Extract the (x, y) coordinate from the center of the cell holding the provided text.  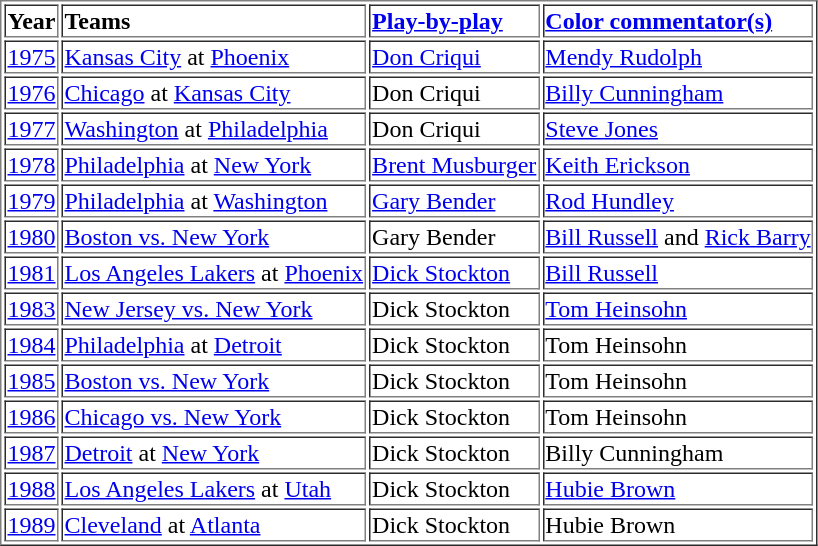
Rod Hundley (678, 200)
1986 (31, 416)
Color commentator(s) (678, 20)
Detroit at New York (214, 452)
Chicago vs. New York (214, 416)
Los Angeles Lakers at Phoenix (214, 272)
1981 (31, 272)
1989 (31, 524)
Play-by-play (454, 20)
New Jersey vs. New York (214, 308)
Chicago at Kansas City (214, 92)
1977 (31, 128)
Bill Russell and Rick Barry (678, 236)
1983 (31, 308)
1976 (31, 92)
Washington at Philadelphia (214, 128)
1979 (31, 200)
1984 (31, 344)
1975 (31, 56)
1980 (31, 236)
1978 (31, 164)
Philadelphia at Detroit (214, 344)
Year (31, 20)
1987 (31, 452)
1985 (31, 380)
Brent Musburger (454, 164)
Los Angeles Lakers at Utah (214, 488)
Philadelphia at Washington (214, 200)
Mendy Rudolph (678, 56)
Philadelphia at New York (214, 164)
Keith Erickson (678, 164)
Teams (214, 20)
Kansas City at Phoenix (214, 56)
Steve Jones (678, 128)
Bill Russell (678, 272)
Cleveland at Atlanta (214, 524)
1988 (31, 488)
